Find where the given text appears and provide that cell's center as (x, y) coordinate. 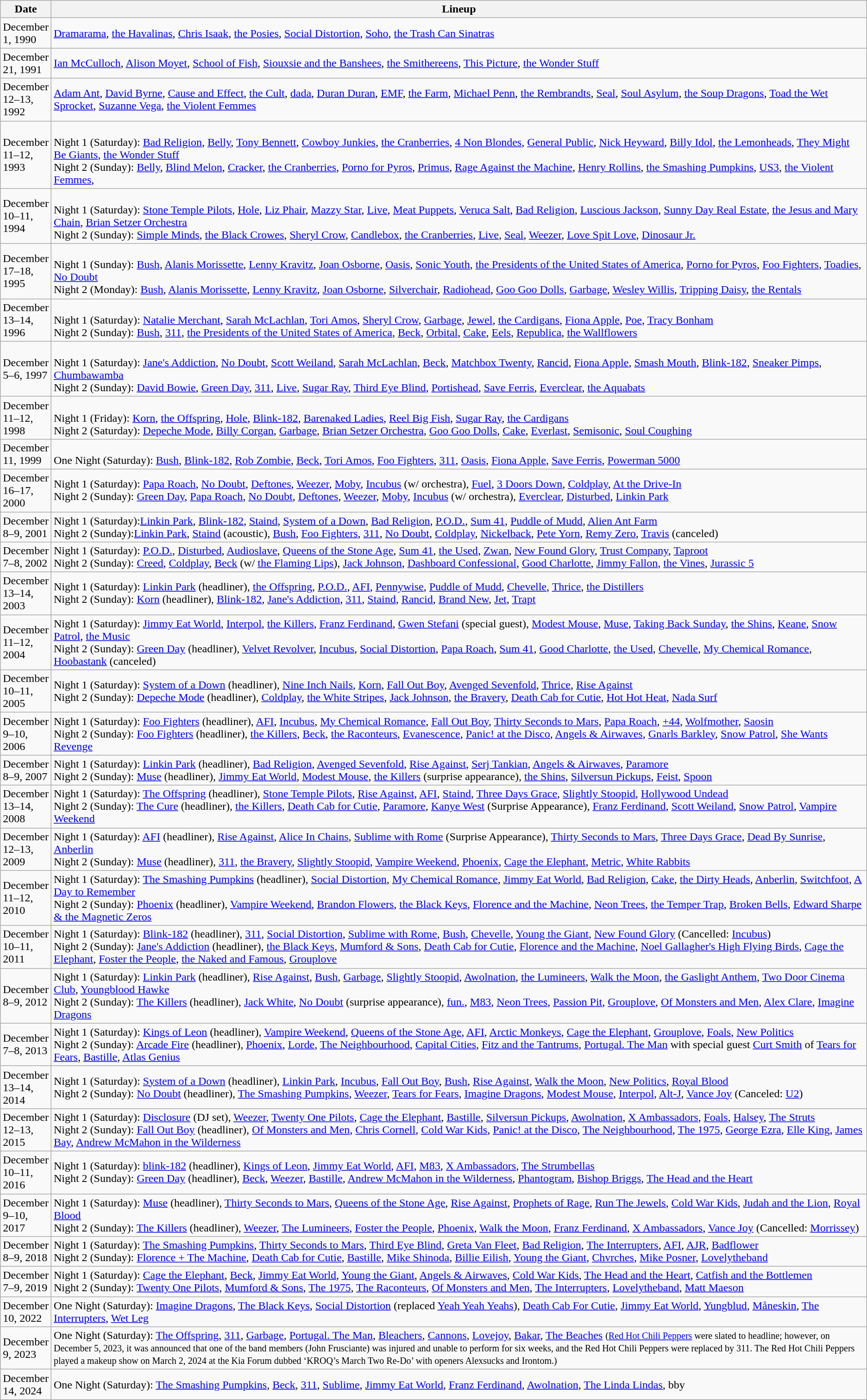
December 5–6, 1997 (26, 369)
December 8–9, 2007 (26, 770)
December 9, 2023 (26, 1348)
December 8–9, 2012 (26, 995)
December 11–12, 2010 (26, 898)
Lineup (459, 9)
One Night (Saturday): Bush, Blink-182, Rob Zombie, Beck, Tori Amos, Foo Fighters, 311, Oasis, Fiona Apple, Save Ferris, Powerman 5000 (459, 454)
December 16–17, 2000 (26, 490)
One Night (Saturday): The Smashing Pumpkins, Beck, 311, Sublime, Jimmy Eat World, Franz Ferdinand, Awolnation, The Linda Lindas, bby (459, 1384)
December 10–11, 2016 (26, 1172)
December 10–11, 1994 (26, 216)
December 7–8, 2002 (26, 557)
December 21, 1991 (26, 63)
Date (26, 9)
December 10–11, 2011 (26, 947)
December 12–13, 2009 (26, 849)
December 11, 1999 (26, 454)
December 7–9, 2019 (26, 1281)
December 17–18, 1995 (26, 271)
December 13–14, 2008 (26, 806)
December 13–14, 2003 (26, 594)
December 10, 2022 (26, 1312)
December 13–14, 2014 (26, 1087)
Ian McCulloch, Alison Moyet, School of Fish, Siouxsie and the Banshees, the Smithereens, This Picture, the Wonder Stuff (459, 63)
December 1, 1990 (26, 33)
December 10–11, 2005 (26, 691)
December 13–14, 1996 (26, 320)
December 7–8, 2013 (26, 1044)
December 11–12, 1993 (26, 155)
December 12–13, 1992 (26, 100)
December 8–9, 2018 (26, 1252)
December 8–9, 2001 (26, 527)
December 12–13, 2015 (26, 1130)
December 11–12, 2004 (26, 643)
December 9–10, 2006 (26, 734)
December 9–10, 2017 (26, 1215)
Dramarama, the Havalinas, Chris Isaak, the Posies, Social Distortion, Soho, the Trash Can Sinatras (459, 33)
December 11–12, 1998 (26, 418)
December 14, 2024 (26, 1384)
